Scan for the cell matching the given text and deliver its (x, y) coordinate at center. 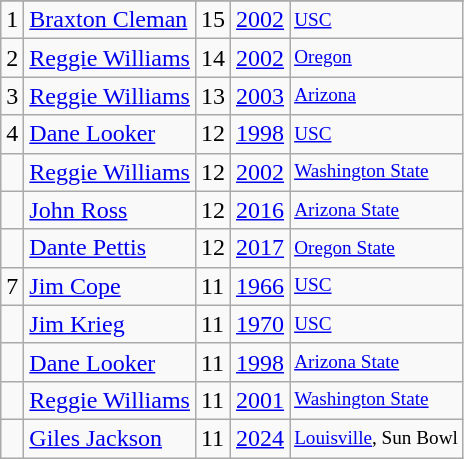
3 (12, 96)
Braxton Cleman (110, 20)
Louisville, Sun Bowl (376, 438)
1970 (260, 324)
13 (212, 96)
Jim Cope (110, 286)
2017 (260, 248)
Dante Pettis (110, 248)
Oregon (376, 58)
1 (12, 20)
4 (12, 134)
7 (12, 286)
Giles Jackson (110, 438)
John Ross (110, 210)
14 (212, 58)
2001 (260, 400)
2024 (260, 438)
2 (12, 58)
Arizona (376, 96)
2016 (260, 210)
15 (212, 20)
Jim Krieg (110, 324)
1966 (260, 286)
Oregon State (376, 248)
2003 (260, 96)
